Return [x, y] of the center of cell containing provided text 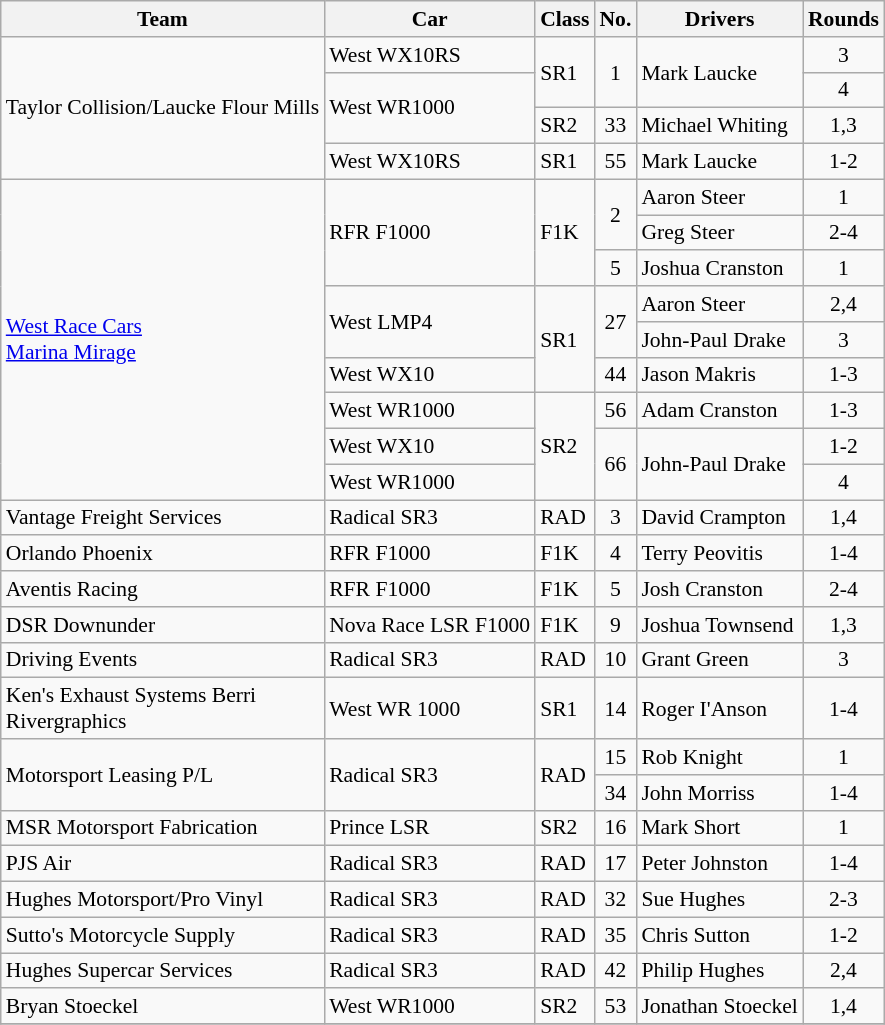
Hughes Motorsport/Pro Vinyl [162, 900]
Team [162, 19]
Rounds [844, 19]
Car [430, 19]
Sutto's Motorcycle Supply [162, 935]
Joshua Townsend [720, 625]
Ken's Exhaust Systems BerriRivergraphics [162, 708]
42 [615, 971]
No. [615, 19]
Bryan Stoeckel [162, 1007]
32 [615, 900]
Orlando Phoenix [162, 554]
West Race CarsMarina Mirage [162, 340]
MSR Motorsport Fabrication [162, 828]
Motorsport Leasing P/L [162, 774]
Sue Hughes [720, 900]
Drivers [720, 19]
33 [615, 126]
17 [615, 864]
Rob Knight [720, 757]
9 [615, 625]
53 [615, 1007]
Grant Green [720, 660]
15 [615, 757]
Terry Peovitis [720, 554]
27 [615, 322]
Greg Steer [720, 233]
66 [615, 464]
2-3 [844, 900]
Jonathan Stoeckel [720, 1007]
John Morriss [720, 793]
Vantage Freight Services [162, 518]
Philip Hughes [720, 971]
West WR 1000 [430, 708]
Joshua Cranston [720, 269]
Aventis Racing [162, 589]
56 [615, 411]
David Crampton [720, 518]
DSR Downunder [162, 625]
44 [615, 375]
2 [615, 214]
34 [615, 793]
Josh Cranston [720, 589]
West LMP4 [430, 322]
PJS Air [162, 864]
35 [615, 935]
14 [615, 708]
Hughes Supercar Services [162, 971]
16 [615, 828]
Jason Makris [720, 375]
Adam Cranston [720, 411]
Nova Race LSR F1000 [430, 625]
55 [615, 162]
Chris Sutton [720, 935]
Driving Events [162, 660]
10 [615, 660]
Class [564, 19]
Michael Whiting [720, 126]
Taylor Collision/Laucke Flour Mills [162, 108]
Roger I'Anson [720, 708]
Prince LSR [430, 828]
Mark Short [720, 828]
Peter Johnston [720, 864]
